Identify which cell holds the provided text, then report its [x, y] central coordinate. 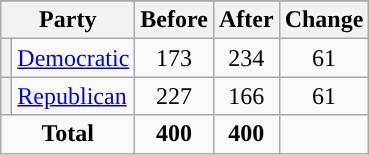
Party [68, 20]
Change [324, 20]
Democratic [74, 58]
173 [174, 58]
After [246, 20]
Republican [74, 96]
166 [246, 96]
Total [68, 134]
Before [174, 20]
234 [246, 58]
227 [174, 96]
